Output the (x, y) coordinate of the center of the cell containing the given text.  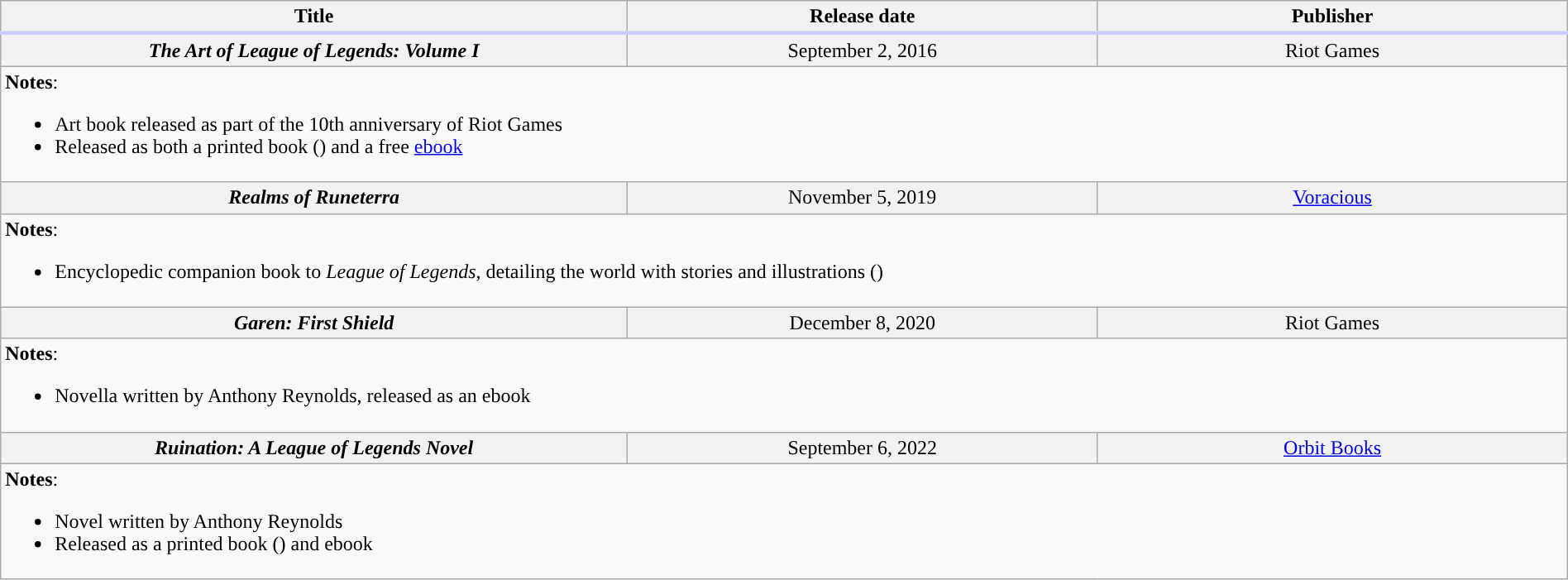
Title (314, 17)
Publisher (1332, 17)
Orbit Books (1332, 448)
Notes:Art book released as part of the 10th anniversary of Riot GamesReleased as both a printed book () and a free ebook (784, 124)
September 2, 2016 (863, 50)
The Art of League of Legends: Volume I (314, 50)
December 8, 2020 (863, 323)
Notes:Encyclopedic companion book to League of Legends, detailing the world with stories and illustrations () (784, 260)
Notes:Novel written by Anthony ReynoldsReleased as a printed book () and ebook (784, 521)
Ruination: A League of Legends Novel (314, 448)
Notes:Novella written by Anthony Reynolds, released as an ebook (784, 386)
Realms of Runeterra (314, 198)
November 5, 2019 (863, 198)
Release date (863, 17)
September 6, 2022 (863, 448)
Garen: First Shield (314, 323)
Voracious (1332, 198)
